Search for the cell housing the specified text and yield its [x, y] center coordinate. 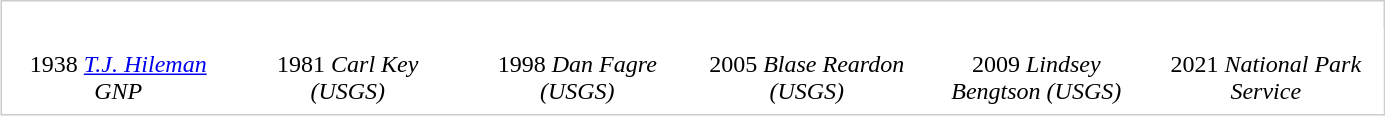
2009 Lindsey Bengtson (USGS) [1036, 78]
2005 Blase Reardon (USGS) [806, 78]
1938 T.J. Hileman GNP [118, 78]
1998 Dan Fagre (USGS) [578, 78]
2021 National Park Service [1266, 78]
1938 T.J. Hileman GNP 1981 Carl Key (USGS) 1998 Dan Fagre (USGS) 2005 Blase Reardon (USGS) 2009 Lindsey Bengtson (USGS) 2021 National Park Service [692, 58]
1981 Carl Key (USGS) [348, 78]
